Provide the (x, y) coordinate of the cell's center where the given text is located.  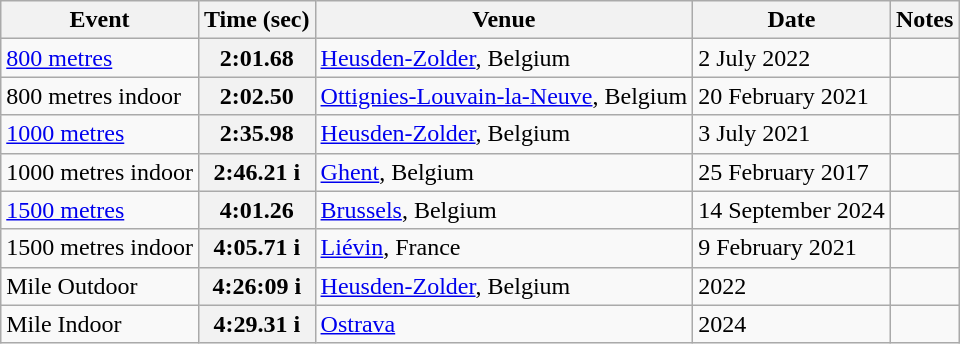
800 metres indoor (100, 96)
800 metres (100, 58)
Event (100, 20)
3 July 2021 (792, 134)
2022 (792, 286)
2:01.68 (256, 58)
2:02.50 (256, 96)
Ottignies-Louvain-la-Neuve, Belgium (504, 96)
Date (792, 20)
2:46.21 i (256, 172)
9 February 2021 (792, 248)
4:01.26 (256, 210)
4:26:09 i (256, 286)
Mile Outdoor (100, 286)
2:35.98 (256, 134)
Mile Indoor (100, 324)
4:05.71 i (256, 248)
Notes (924, 20)
20 February 2021 (792, 96)
1000 metres (100, 134)
14 September 2024 (792, 210)
25 February 2017 (792, 172)
1500 metres indoor (100, 248)
2024 (792, 324)
2 July 2022 (792, 58)
4:29.31 i (256, 324)
1500 metres (100, 210)
1000 metres indoor (100, 172)
Brussels, Belgium (504, 210)
Ostrava (504, 324)
Time (sec) (256, 20)
Venue (504, 20)
Liévin, France (504, 248)
Ghent, Belgium (504, 172)
